Search for the cell housing the specified text and yield its (x, y) center coordinate. 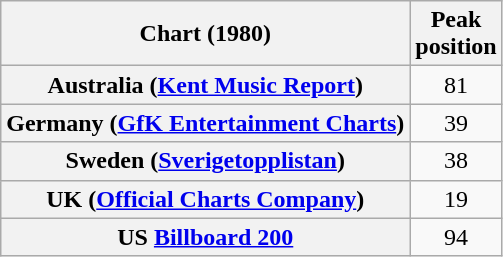
19 (456, 199)
Australia (Kent Music Report) (206, 85)
US Billboard 200 (206, 237)
38 (456, 161)
81 (456, 85)
94 (456, 237)
Chart (1980) (206, 34)
39 (456, 123)
Germany (GfK Entertainment Charts) (206, 123)
UK (Official Charts Company) (206, 199)
Sweden (Sverigetopplistan) (206, 161)
Peakposition (456, 34)
